Return the [x, y] coordinate for the center point of the cell that contains the specified text.  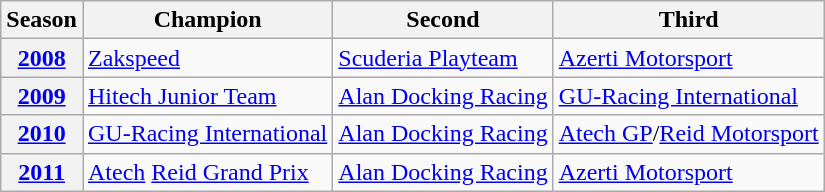
Scuderia Playteam [443, 58]
Zakspeed [207, 58]
2010 [42, 134]
2008 [42, 58]
2011 [42, 172]
Hitech Junior Team [207, 96]
Champion [207, 20]
Atech GP/Reid Motorsport [688, 134]
Second [443, 20]
Season [42, 20]
Third [688, 20]
2009 [42, 96]
Atech Reid Grand Prix [207, 172]
